Return (X, Y) of the center of cell containing provided text 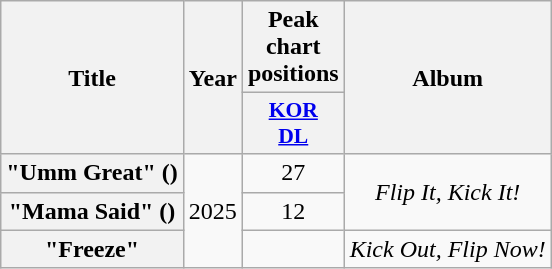
Flip It, Kick It! (448, 192)
"Umm Great" () (92, 173)
Album (448, 78)
2025 (212, 211)
Year (212, 78)
KORDL (293, 124)
"Mama Said" () (92, 211)
27 (293, 173)
12 (293, 211)
Peak chart positions (293, 47)
Title (92, 78)
Kick Out, Flip Now! (448, 249)
"Freeze" (92, 249)
